Extract the (X, Y) coordinate from the center of the cell holding the provided text.  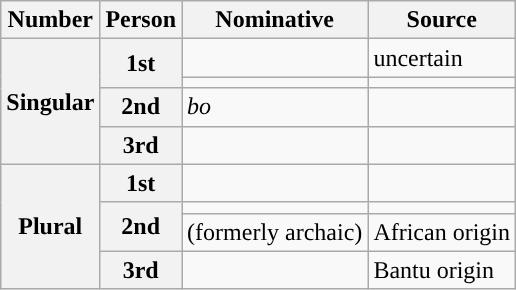
Number (50, 20)
uncertain (442, 58)
Bantu origin (442, 270)
Source (442, 20)
Nominative (275, 20)
African origin (442, 232)
bo (275, 107)
Plural (50, 226)
Singular (50, 102)
(formerly archaic) (275, 232)
Person (141, 20)
